Return the [X, Y] coordinate for the center point of the cell that contains the specified text.  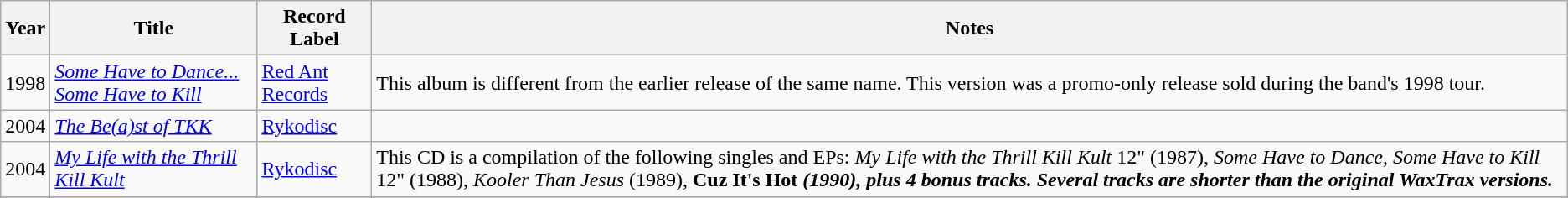
Record Label [315, 29]
Notes [970, 29]
This album is different from the earlier release of the same name. This version was a promo-only release sold during the band's 1998 tour. [970, 82]
Title [154, 29]
Some Have to Dance... Some Have to Kill [154, 82]
Red Ant Records [315, 82]
Year [25, 29]
The Be(a)st of TKK [154, 126]
1998 [25, 82]
My Life with the Thrill Kill Kult [154, 169]
